Search for the cell housing the specified text and yield its [X, Y] center coordinate. 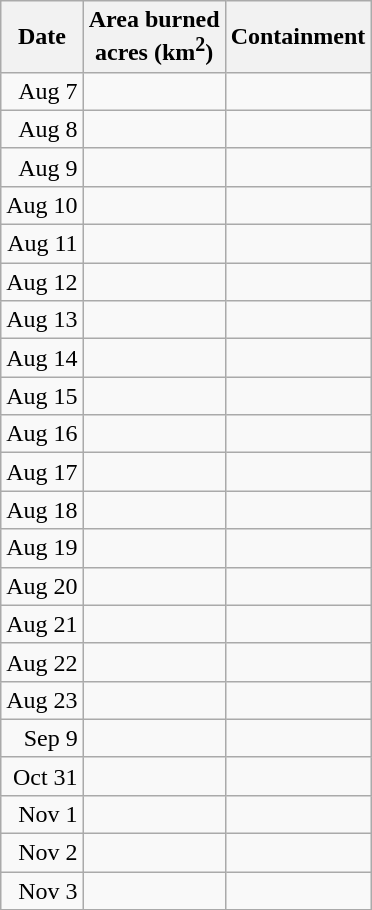
Nov 1 [42, 814]
Aug 15 [42, 396]
Area burnedacres (km2) [154, 37]
Aug 17 [42, 472]
Aug 19 [42, 548]
Nov 2 [42, 853]
Aug 18 [42, 510]
Aug 10 [42, 205]
Aug 20 [42, 586]
Containment [298, 37]
Aug 14 [42, 358]
Aug 7 [42, 91]
Sep 9 [42, 738]
Oct 31 [42, 776]
Aug 13 [42, 320]
Aug 12 [42, 282]
Aug 21 [42, 624]
Nov 3 [42, 891]
Aug 23 [42, 700]
Aug 16 [42, 434]
Aug 22 [42, 662]
Date [42, 37]
Aug 9 [42, 167]
Aug 8 [42, 129]
Aug 11 [42, 244]
